Pinpoint the cell where the given text exists, returning its (X, Y) midpoint coordinate. 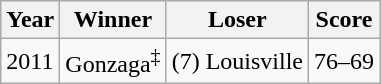
Score (344, 20)
Gonzaga‡ (113, 62)
(7) Louisville (237, 62)
Loser (237, 20)
Winner (113, 20)
76–69 (344, 62)
2011 (30, 62)
Year (30, 20)
